From the cell containing the given text, extract its center point as [X, Y] coordinate. 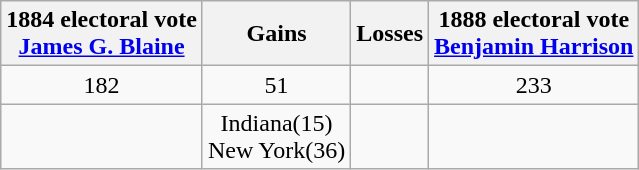
1884 electoral voteJames G. Blaine [102, 34]
Indiana(15)New York(36) [276, 136]
233 [534, 85]
Gains [276, 34]
51 [276, 85]
1888 electoral voteBenjamin Harrison [534, 34]
182 [102, 85]
Losses [390, 34]
